For the text-containing cell, return its midpoint in (x, y) coordinate format. 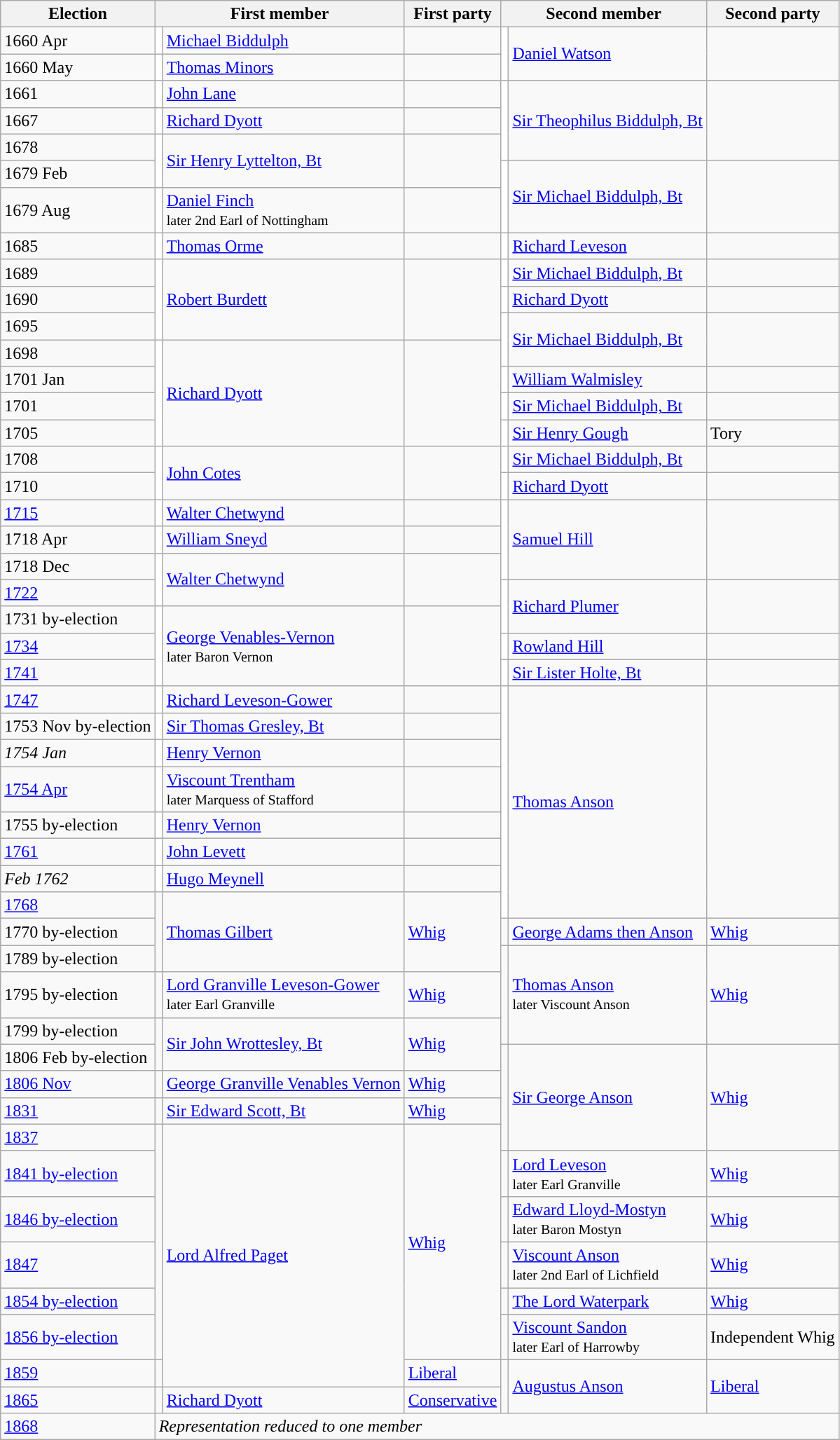
1741 (78, 673)
Thomas Ansonlater Viscount Anson (608, 995)
John Cotes (283, 473)
The Lord Waterpark (608, 1301)
1679 Feb (78, 174)
1734 (78, 646)
Tory (773, 433)
First member (280, 14)
Rowland Hill (608, 646)
Viscount Trenthamlater Marquess of Stafford (283, 789)
1768 (78, 905)
1701 Jan (78, 380)
1806 Nov (78, 1084)
Augustus Anson (608, 1387)
Michael Biddulph (283, 41)
1660 May (78, 67)
1695 (78, 326)
1661 (78, 94)
1718 Apr (78, 540)
1859 (78, 1373)
1795 by-election (78, 995)
1690 (78, 299)
1847 (78, 1264)
1708 (78, 460)
Sir Thomas Gresley, Bt (283, 726)
Hugo Meynell (283, 879)
Sir Edward Scott, Bt (283, 1111)
1755 by-election (78, 825)
1831 (78, 1111)
1698 (78, 352)
Conservative (453, 1400)
1761 (78, 852)
Second party (773, 14)
1854 by-election (78, 1301)
1731 by-election (78, 619)
1678 (78, 147)
William Walmisley (608, 380)
1841 by-election (78, 1173)
1715 (78, 513)
1660 Apr (78, 41)
William Sneyd (283, 540)
Richard Leveson-Gower (283, 699)
Election (78, 14)
Thomas Gilbert (283, 932)
1856 by-election (78, 1337)
1770 by-election (78, 932)
George Granville Venables Vernon (283, 1084)
Daniel Watson (608, 54)
1868 (78, 1427)
1718 Dec (78, 566)
First party (453, 14)
1701 (78, 406)
1747 (78, 699)
1837 (78, 1137)
George Venables-Vernonlater Baron Vernon (283, 646)
1799 by-election (78, 1031)
1806 Feb by-election (78, 1057)
Independent Whig (773, 1337)
1705 (78, 433)
John Lane (283, 94)
Viscount Ansonlater 2nd Earl of Lichfield (608, 1264)
Sir Henry Gough (608, 433)
1865 (78, 1400)
Richard Plumer (608, 606)
Viscount Sandonlater Earl of Harrowby (608, 1337)
Sir John Wrottesley, Bt (283, 1044)
1679 Aug (78, 210)
Sir Lister Holte, Bt (608, 673)
Robert Burdett (283, 299)
Lord Granville Leveson-Gowerlater Earl Granville (283, 995)
Second member (604, 14)
1789 by-election (78, 959)
Sir Henry Lyttelton, Bt (283, 160)
1754 Apr (78, 789)
Richard Leveson (608, 246)
1689 (78, 273)
1722 (78, 593)
Edward Lloyd-Mostynlater Baron Mostyn (608, 1219)
Lord Alfred Paget (283, 1255)
Samuel Hill (608, 540)
Sir Theophilus Biddulph, Bt (608, 121)
Sir George Anson (608, 1097)
1667 (78, 121)
Representation reduced to one member (497, 1427)
Feb 1762 (78, 879)
1753 Nov by-election (78, 726)
George Adams then Anson (608, 932)
Thomas Orme (283, 246)
1710 (78, 486)
Lord Levesonlater Earl Granville (608, 1173)
Thomas Minors (283, 67)
Thomas Anson (608, 802)
John Levett (283, 852)
1846 by-election (78, 1219)
Daniel Finchlater 2nd Earl of Nottingham (283, 210)
1685 (78, 246)
1754 Jan (78, 753)
